Determine the [X, Y] coordinate at the center of the cell enclosing the given text.  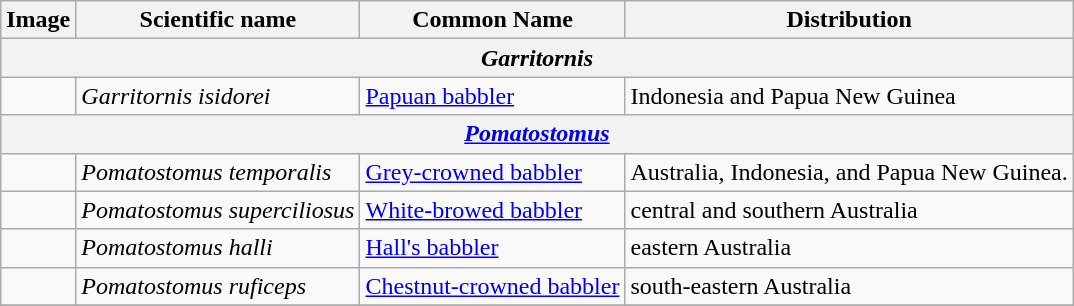
Indonesia and Papua New Guinea [849, 96]
Pomatostomus [537, 134]
Papuan babbler [492, 96]
Common Name [492, 20]
Pomatostomus temporalis [218, 172]
Australia, Indonesia, and Papua New Guinea. [849, 172]
south-eastern Australia [849, 286]
Image [38, 20]
Garritornis [537, 58]
White-browed babbler [492, 210]
Pomatostomus superciliosus [218, 210]
eastern Australia [849, 248]
central and southern Australia [849, 210]
Scientific name [218, 20]
Chestnut-crowned babbler [492, 286]
Grey-crowned babbler [492, 172]
Pomatostomus ruficeps [218, 286]
Pomatostomus halli [218, 248]
Hall's babbler [492, 248]
Garritornis isidorei [218, 96]
Distribution [849, 20]
